Identify which cell holds the provided text, then report its [X, Y] central coordinate. 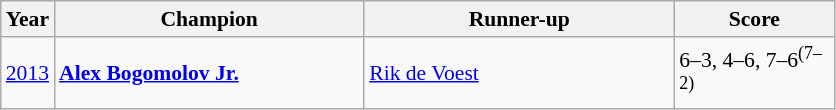
Rik de Voest [519, 74]
2013 [28, 74]
Runner-up [519, 19]
Alex Bogomolov Jr. [209, 74]
Champion [209, 19]
Score [754, 19]
Year [28, 19]
6–3, 4–6, 7–6(7–2) [754, 74]
